Search for the cell housing the specified text and yield its (X, Y) center coordinate. 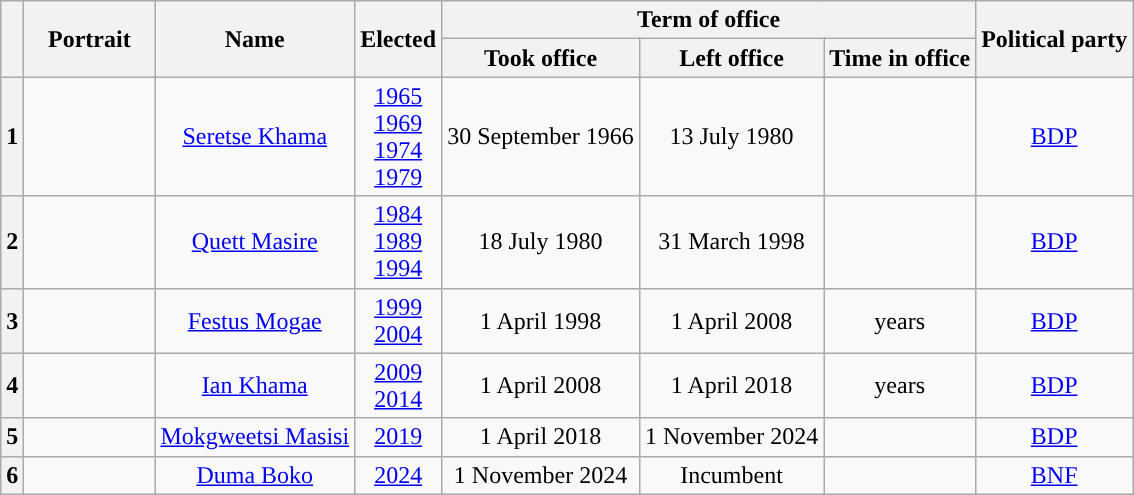
18 July 1980 (541, 242)
1 April 1998 (541, 320)
4 (12, 386)
Elected (398, 39)
5 (12, 437)
2 (12, 242)
Political party (1054, 39)
Left office (731, 58)
Quett Masire (255, 242)
1 (12, 136)
Seretse Khama (255, 136)
Name (255, 39)
Term of office (709, 20)
Duma Boko (255, 475)
1965196919741979 (398, 136)
31 March 1998 (731, 242)
Portrait (90, 39)
2024 (398, 475)
20092014 (398, 386)
6 (12, 475)
13 July 1980 (731, 136)
30 September 1966 (541, 136)
198419891994 (398, 242)
19992004 (398, 320)
Took office (541, 58)
Incumbent (731, 475)
Mokgweetsi Masisi (255, 437)
Festus Mogae (255, 320)
BNF (1054, 475)
Ian Khama (255, 386)
3 (12, 320)
2019 (398, 437)
Time in office (900, 58)
